Determine the [x, y] coordinate at the center of the cell enclosing the given text.  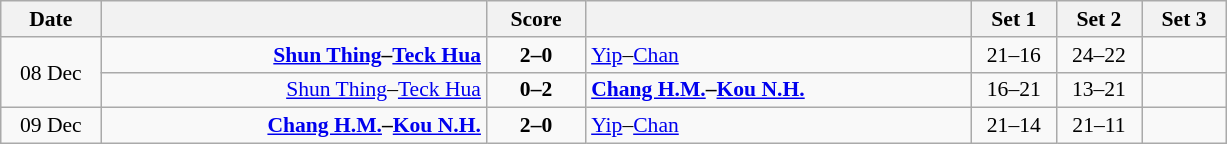
24–22 [1098, 55]
Set 1 [1014, 19]
21–11 [1098, 126]
16–21 [1014, 90]
08 Dec [51, 72]
21–14 [1014, 126]
Score [536, 19]
13–21 [1098, 90]
09 Dec [51, 126]
Set 3 [1184, 19]
Set 2 [1098, 19]
Date [51, 19]
21–16 [1014, 55]
0–2 [536, 90]
